Capture the cell that displays the provided text and extract its [x, y] central coordinate. 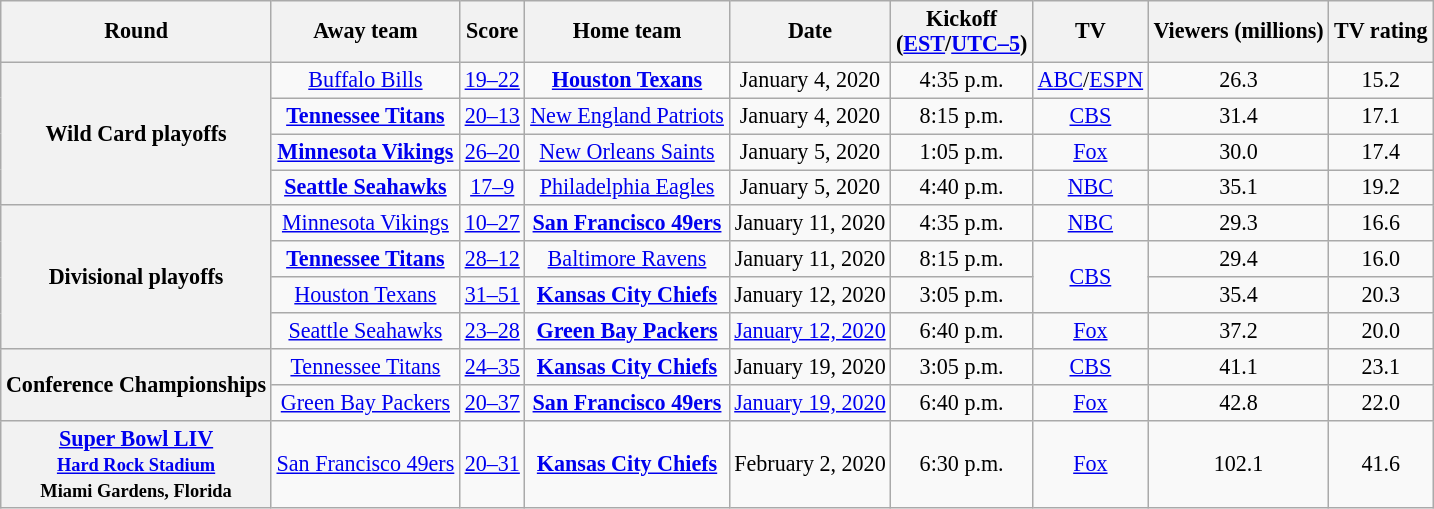
20.0 [1381, 330]
Wild Card playoffs [136, 134]
23.1 [1381, 366]
Kickoff(EST/UTC–5) [962, 30]
15.2 [1381, 80]
17.1 [1381, 116]
10–27 [492, 223]
31–51 [492, 295]
31.4 [1238, 116]
42.8 [1238, 402]
Divisional playoffs [136, 276]
19–22 [492, 80]
New Orleans Saints [627, 151]
New England Patriots [627, 116]
6:30 p.m. [962, 464]
TV rating [1381, 30]
16.0 [1381, 259]
29.3 [1238, 223]
20–37 [492, 402]
29.4 [1238, 259]
20–13 [492, 116]
41.6 [1381, 464]
35.4 [1238, 295]
20.3 [1381, 295]
Date [810, 30]
22.0 [1381, 402]
Viewers (millions) [1238, 30]
Buffalo Bills [365, 80]
Round [136, 30]
24–35 [492, 366]
Home team [627, 30]
35.1 [1238, 187]
16.6 [1381, 223]
19.2 [1381, 187]
28–12 [492, 259]
Baltimore Ravens [627, 259]
17–9 [492, 187]
26.3 [1238, 80]
1:05 p.m. [962, 151]
37.2 [1238, 330]
30.0 [1238, 151]
February 2, 2020 [810, 464]
Conference Championships [136, 384]
102.1 [1238, 464]
Away team [365, 30]
4:40 p.m. [962, 187]
20–31 [492, 464]
26–20 [492, 151]
ABC/ESPN [1090, 80]
Score [492, 30]
TV [1090, 30]
17.4 [1381, 151]
41.1 [1238, 366]
23–28 [492, 330]
Super Bowl LIVHard Rock StadiumMiami Gardens, Florida [136, 464]
Philadelphia Eagles [627, 187]
